From the cell containing the given text, extract its center point as (X, Y) coordinate. 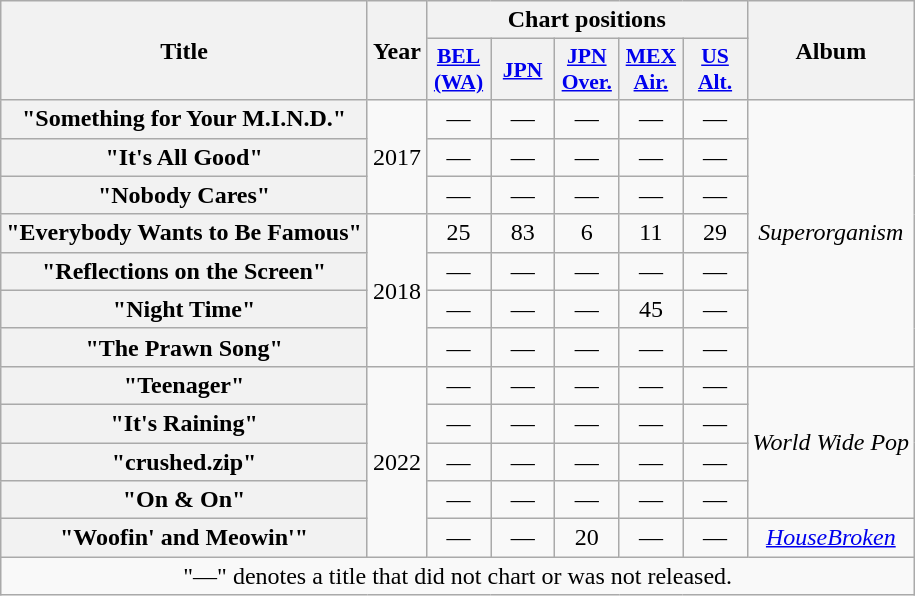
JPNOver. (587, 70)
Superorganism (831, 233)
25 (458, 233)
2022 (396, 461)
Year (396, 50)
"Woofin' and Meowin'" (184, 538)
JPN (523, 70)
"It's Raining" (184, 423)
2017 (396, 157)
11 (651, 233)
"The Prawn Song" (184, 347)
"crushed.zip" (184, 461)
"Teenager" (184, 385)
29 (715, 233)
"Nobody Cares" (184, 195)
"Something for Your M.I.N.D." (184, 119)
"It's All Good" (184, 157)
Album (831, 50)
45 (651, 309)
2018 (396, 290)
BEL(WA) (458, 70)
"Reflections on the Screen" (184, 271)
20 (587, 538)
HouseBroken (831, 538)
83 (523, 233)
Title (184, 50)
MEXAir. (651, 70)
USAlt. (715, 70)
"Night Time" (184, 309)
Chart positions (586, 20)
World Wide Pop (831, 442)
"On & On" (184, 500)
"—" denotes a title that did not chart or was not released. (458, 576)
6 (587, 233)
"Everybody Wants to Be Famous" (184, 233)
